Extract the [x, y] coordinate from the center of the cell holding the provided text.  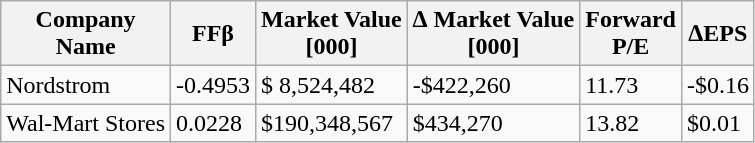
$0.01 [718, 123]
FFβ [214, 34]
∆ Market Value [000] [493, 34]
-0.4953 [214, 85]
11.73 [631, 85]
Market Value [000] [332, 34]
$ 8,524,482 [332, 85]
13.82 [631, 123]
-$0.16 [718, 85]
$434,270 [493, 123]
Wal-Mart Stores [86, 123]
Forward P/E [631, 34]
-$422,260 [493, 85]
Nordstrom [86, 85]
∆EPS [718, 34]
$190,348,567 [332, 123]
Company Name [86, 34]
0.0228 [214, 123]
